Capture the cell that displays the provided text and extract its (X, Y) central coordinate. 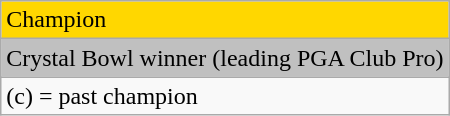
Crystal Bowl winner (leading PGA Club Pro) (225, 58)
(c) = past champion (225, 96)
Champion (225, 20)
